Extract the [x, y] coordinate from the center of the cell holding the provided text.  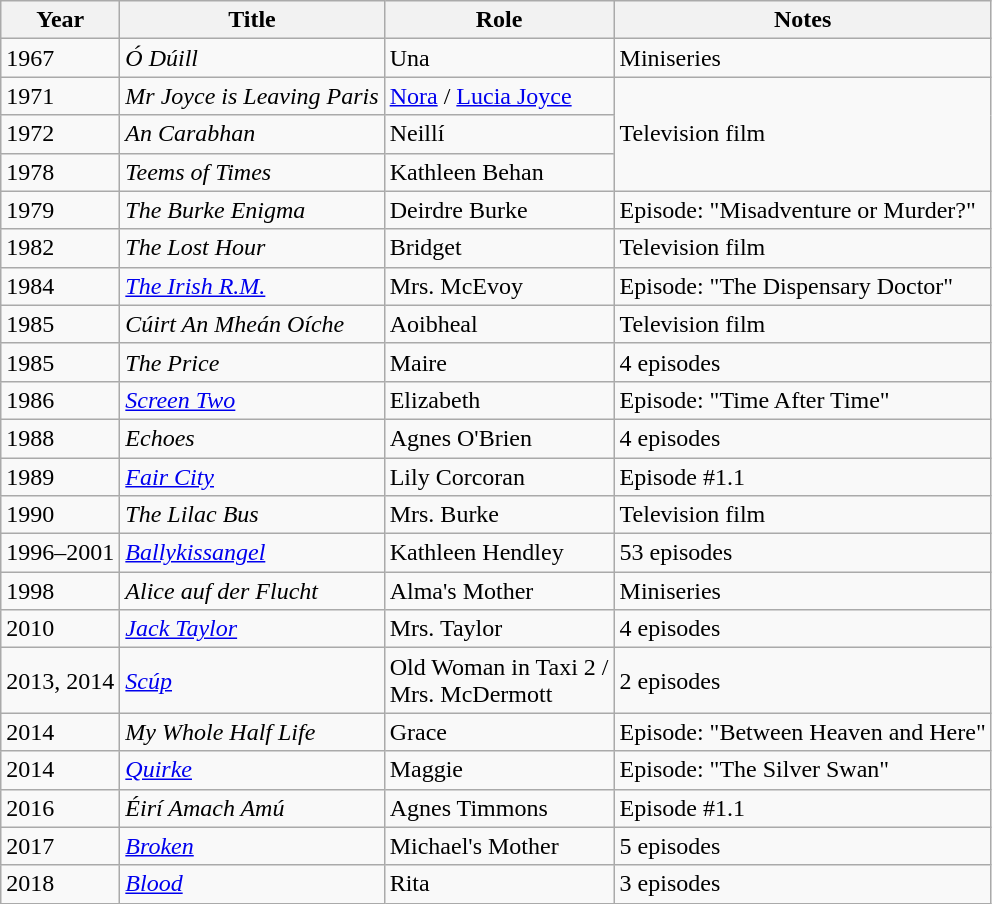
Kathleen Behan [499, 172]
The Irish R.M. [252, 286]
1984 [60, 286]
1978 [60, 172]
An Carabhan [252, 134]
53 episodes [802, 553]
1979 [60, 210]
Year [60, 20]
Teems of Times [252, 172]
2018 [60, 884]
1989 [60, 477]
Episode: "The Silver Swan" [802, 770]
1982 [60, 248]
Jack Taylor [252, 629]
Fair City [252, 477]
Agnes O'Brien [499, 438]
The Lilac Bus [252, 515]
Screen Two [252, 400]
1996–2001 [60, 553]
Bridget [499, 248]
5 episodes [802, 846]
1972 [60, 134]
2 episodes [802, 680]
The Burke Enigma [252, 210]
Nora / Lucia Joyce [499, 96]
Quirke [252, 770]
Old Woman in Taxi 2 /Mrs. McDermott [499, 680]
Cúirt An Mheán Oíche [252, 324]
Alice auf der Flucht [252, 591]
Mr Joyce is Leaving Paris [252, 96]
2013, 2014 [60, 680]
Agnes Timmons [499, 808]
Title [252, 20]
Scúp [252, 680]
Role [499, 20]
Deirdre Burke [499, 210]
1990 [60, 515]
Blood [252, 884]
Elizabeth [499, 400]
2017 [60, 846]
Aoibheal [499, 324]
Neillí [499, 134]
1988 [60, 438]
Episode: "Time After Time" [802, 400]
Episode: "The Dispensary Doctor" [802, 286]
Mrs. McEvoy [499, 286]
Mrs. Burke [499, 515]
The Lost Hour [252, 248]
Grace [499, 732]
1971 [60, 96]
3 episodes [802, 884]
Episode: "Between Heaven and Here" [802, 732]
1998 [60, 591]
The Price [252, 362]
Kathleen Hendley [499, 553]
Rita [499, 884]
Notes [802, 20]
Ballykissangel [252, 553]
Una [499, 58]
2010 [60, 629]
Echoes [252, 438]
My Whole Half Life [252, 732]
Broken [252, 846]
Ó Dúill [252, 58]
Maire [499, 362]
Alma's Mother [499, 591]
1986 [60, 400]
Maggie [499, 770]
2016 [60, 808]
Mrs. Taylor [499, 629]
1967 [60, 58]
Episode: "Misadventure or Murder?" [802, 210]
Éirí Amach Amú [252, 808]
Lily Corcoran [499, 477]
Michael's Mother [499, 846]
